Identify which cell holds the provided text, then report its (X, Y) central coordinate. 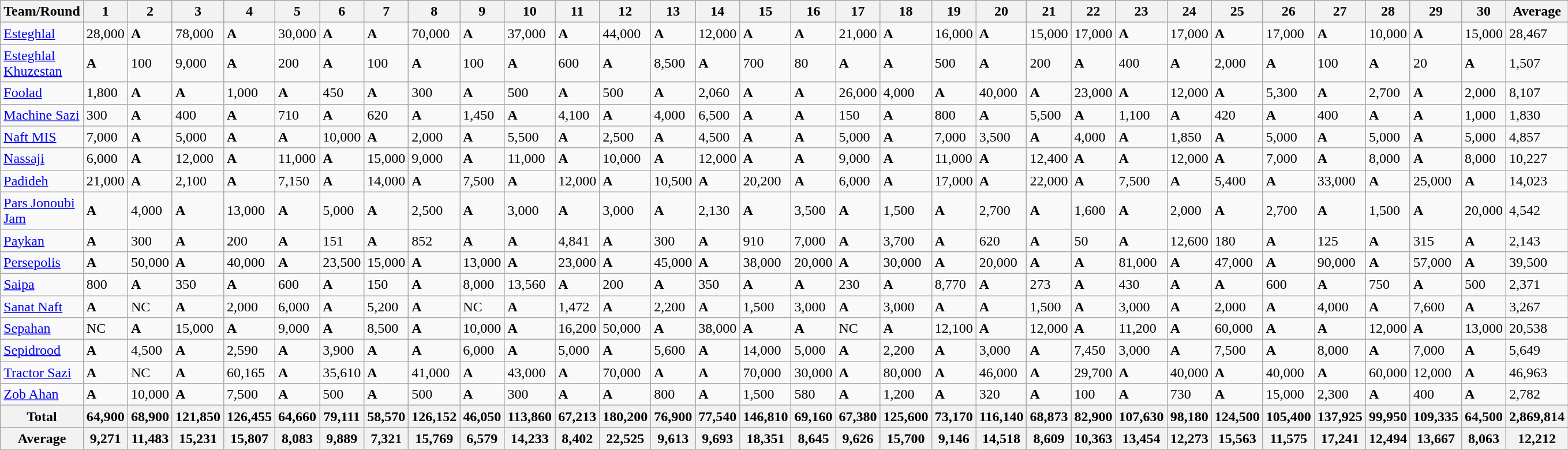
9,271 (105, 438)
107,630 (1142, 416)
22,525 (626, 438)
Esteghlal (42, 34)
28,467 (1537, 34)
44,000 (626, 34)
73,170 (953, 416)
12,273 (1189, 438)
580 (814, 395)
7,150 (298, 181)
23 (1142, 12)
113,860 (530, 416)
320 (1001, 395)
11,483 (150, 438)
80,000 (906, 373)
105,400 (1288, 416)
2,371 (1537, 284)
2,300 (1340, 395)
10,363 (1093, 438)
37,000 (530, 34)
17 (858, 12)
8,107 (1537, 93)
700 (765, 64)
3,267 (1537, 307)
20,200 (765, 181)
8,645 (814, 438)
146,810 (765, 416)
14,518 (1001, 438)
25 (1237, 12)
180,200 (626, 416)
28 (1387, 12)
1,830 (1537, 115)
6,579 (482, 438)
12,600 (1189, 240)
15,769 (434, 438)
8,609 (1049, 438)
6,500 (718, 115)
Total (42, 416)
5 (298, 12)
125,600 (906, 416)
78,000 (197, 34)
Saipa (42, 284)
12,100 (953, 329)
33,000 (1340, 181)
137,925 (1340, 416)
43,000 (530, 373)
8,770 (953, 284)
420 (1237, 115)
2,782 (1537, 395)
450 (342, 93)
13,560 (530, 284)
79,111 (342, 416)
4,857 (1537, 137)
68,900 (150, 416)
46,963 (1537, 373)
29 (1436, 12)
12,400 (1049, 159)
11,200 (1142, 329)
21 (1049, 12)
8 (434, 12)
15,807 (249, 438)
30 (1483, 12)
23,500 (342, 262)
4 (249, 12)
2,869,814 (1537, 416)
2,100 (197, 181)
67,213 (577, 416)
5,200 (387, 307)
41,000 (434, 373)
68,873 (1049, 416)
Sanat Naft (42, 307)
116,140 (1001, 416)
1 (105, 12)
69,160 (814, 416)
273 (1049, 284)
3,900 (342, 351)
57,000 (1436, 262)
750 (1387, 284)
77,540 (718, 416)
4,100 (577, 115)
315 (1436, 240)
11 (577, 12)
151 (342, 240)
76,900 (673, 416)
1,800 (105, 93)
64,660 (298, 416)
46,050 (482, 416)
Foolad (42, 93)
Machine Sazi (42, 115)
20,538 (1537, 329)
4,841 (577, 240)
910 (765, 240)
26,000 (858, 93)
13 (673, 12)
99,950 (1387, 416)
5,400 (1237, 181)
124,500 (1237, 416)
3 (197, 12)
22 (1093, 12)
58,570 (387, 416)
82,900 (1093, 416)
28,000 (105, 34)
1,200 (906, 395)
81,000 (1142, 262)
14,233 (530, 438)
9,146 (953, 438)
12,494 (1387, 438)
730 (1189, 395)
5,649 (1537, 351)
16,000 (953, 34)
35,610 (342, 373)
7 (387, 12)
80 (814, 64)
16,200 (577, 329)
9,613 (673, 438)
1,100 (1142, 115)
Persepolis (42, 262)
18,351 (765, 438)
16 (814, 12)
46,000 (1001, 373)
1,450 (482, 115)
15,563 (1237, 438)
2,060 (718, 93)
24 (1189, 12)
12,212 (1537, 438)
1,472 (577, 307)
13,454 (1142, 438)
126,152 (434, 416)
15 (765, 12)
11,575 (1288, 438)
1,600 (1093, 210)
126,455 (249, 416)
7,321 (387, 438)
64,900 (105, 416)
1,850 (1189, 137)
Zob Ahan (42, 395)
9,889 (342, 438)
10,227 (1537, 159)
Naft MIS (42, 137)
8,063 (1483, 438)
Esteghlal Khuzestan (42, 64)
1,507 (1537, 64)
25,000 (1436, 181)
Team/Round (42, 12)
Paykan (42, 240)
180 (1237, 240)
109,335 (1436, 416)
19 (953, 12)
26 (1288, 12)
90,000 (1340, 262)
2,130 (718, 210)
125 (1340, 240)
Sepahan (42, 329)
7,450 (1093, 351)
9,693 (718, 438)
12 (626, 12)
10,500 (673, 181)
13,667 (1436, 438)
2,590 (249, 351)
14 (718, 12)
60,165 (249, 373)
47,000 (1237, 262)
230 (858, 284)
18 (906, 12)
8,083 (298, 438)
Pars Jonoubi Jam (42, 210)
Sepidrood (42, 351)
121,850 (197, 416)
5,600 (673, 351)
22,000 (1049, 181)
67,380 (858, 416)
14,023 (1537, 181)
710 (298, 115)
2 (150, 12)
4,542 (1537, 210)
3,700 (906, 240)
7,600 (1436, 307)
8,402 (577, 438)
9 (482, 12)
15,231 (197, 438)
5,300 (1288, 93)
45,000 (673, 262)
64,500 (1483, 416)
852 (434, 240)
Padideh (42, 181)
98,180 (1189, 416)
430 (1142, 284)
9,626 (858, 438)
15,700 (906, 438)
27 (1340, 12)
Tractor Sazi (42, 373)
10 (530, 12)
29,700 (1093, 373)
2,143 (1537, 240)
17,241 (1340, 438)
39,500 (1537, 262)
Nassaji (42, 159)
6 (342, 12)
50 (1093, 240)
